Provide the [X, Y] coordinate of the cell's center where the given text is located.  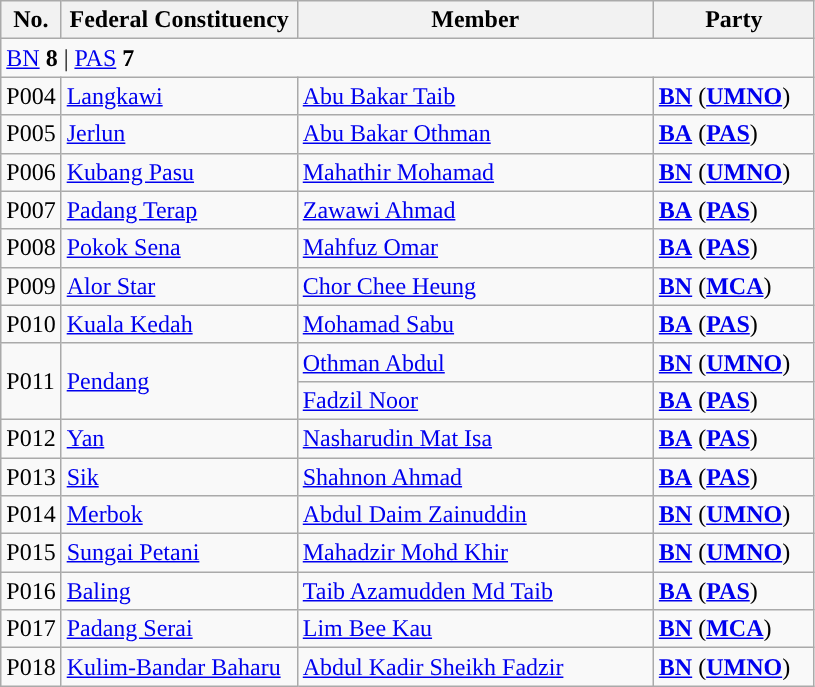
Padang Serai [179, 629]
P014 [31, 515]
Yan [179, 438]
Mahfuz Omar [475, 248]
Shahnon Ahmad [475, 477]
No. [31, 20]
P016 [31, 591]
P008 [31, 248]
Abu Bakar Taib [475, 96]
P012 [31, 438]
P013 [31, 477]
Langkawi [179, 96]
Lim Bee Kau [475, 629]
P018 [31, 667]
P004 [31, 96]
Fadzil Noor [475, 400]
Zawawi Ahmad [475, 210]
P007 [31, 210]
Federal Constituency [179, 20]
BN 8 | PAS 7 [408, 58]
Alor Star [179, 286]
P011 [31, 381]
Nasharudin Mat Isa [475, 438]
Othman Abdul [475, 362]
Baling [179, 591]
Mahathir Mohamad [475, 172]
Padang Terap [179, 210]
Pokok Sena [179, 248]
P005 [31, 134]
P017 [31, 629]
Sungai Petani [179, 553]
Mohamad Sabu [475, 324]
Abdul Kadir Sheikh Fadzir [475, 667]
Member [475, 20]
Taib Azamudden Md Taib [475, 591]
Mahadzir Mohd Khir [475, 553]
P015 [31, 553]
Sik [179, 477]
Party [734, 20]
Kuala Kedah [179, 324]
P009 [31, 286]
P006 [31, 172]
Pendang [179, 381]
Chor Chee Heung [475, 286]
P010 [31, 324]
Abdul Daim Zainuddin [475, 515]
Merbok [179, 515]
Abu Bakar Othman [475, 134]
Jerlun [179, 134]
Kubang Pasu [179, 172]
Kulim-Bandar Baharu [179, 667]
